From the cell containing the given text, extract its center point as (X, Y) coordinate. 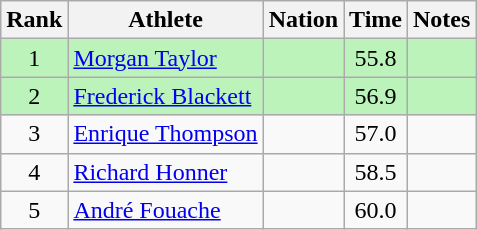
55.8 (376, 58)
Richard Honner (166, 172)
Frederick Blackett (166, 96)
1 (34, 58)
56.9 (376, 96)
5 (34, 210)
2 (34, 96)
André Fouache (166, 210)
4 (34, 172)
3 (34, 134)
60.0 (376, 210)
57.0 (376, 134)
Athlete (166, 20)
58.5 (376, 172)
Notes (442, 20)
Morgan Taylor (166, 58)
Enrique Thompson (166, 134)
Nation (303, 20)
Time (376, 20)
Rank (34, 20)
